Return the (X, Y) coordinate for the center point of the cell that contains the specified text.  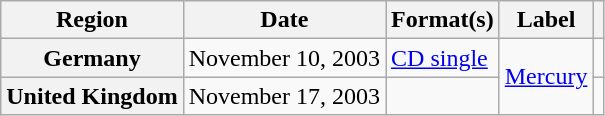
Mercury (546, 77)
United Kingdom (92, 96)
CD single (443, 58)
Label (546, 20)
November 10, 2003 (284, 58)
November 17, 2003 (284, 96)
Format(s) (443, 20)
Region (92, 20)
Date (284, 20)
Germany (92, 58)
